Determine the [x, y] coordinate at the center of the cell enclosing the given text.  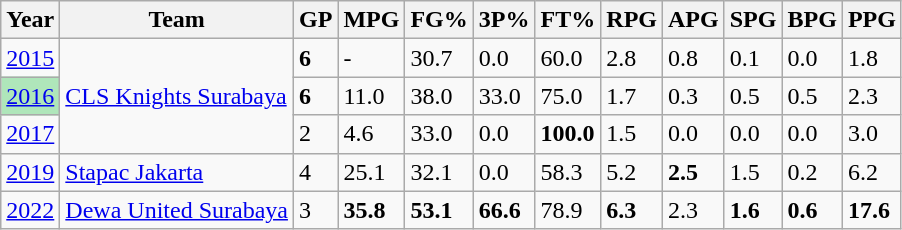
2016 [30, 96]
Stapac Jakarta [177, 172]
2015 [30, 58]
3.0 [872, 134]
PPG [872, 20]
100.0 [568, 134]
6.2 [872, 172]
2019 [30, 172]
MPG [372, 20]
Dewa United Surabaya [177, 210]
Team [177, 20]
RPG [632, 20]
1.8 [872, 58]
BPG [812, 20]
4 [315, 172]
CLS Knights Surabaya [177, 96]
2017 [30, 134]
58.3 [568, 172]
6.3 [632, 210]
Year [30, 20]
30.7 [439, 58]
25.1 [372, 172]
66.6 [504, 210]
75.0 [568, 96]
35.8 [372, 210]
FG% [439, 20]
11.0 [372, 96]
2.8 [632, 58]
APG [694, 20]
0.3 [694, 96]
32.1 [439, 172]
0.8 [694, 58]
0.1 [753, 58]
53.1 [439, 210]
2022 [30, 210]
GP [315, 20]
2.5 [694, 172]
3P% [504, 20]
FT% [568, 20]
1.6 [753, 210]
3 [315, 210]
78.9 [568, 210]
38.0 [439, 96]
4.6 [372, 134]
SPG [753, 20]
1.7 [632, 96]
- [372, 58]
0.2 [812, 172]
2 [315, 134]
0.6 [812, 210]
60.0 [568, 58]
5.2 [632, 172]
17.6 [872, 210]
